Pinpoint the cell where the given text exists, returning its (x, y) midpoint coordinate. 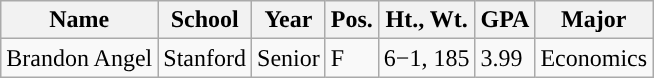
F (352, 58)
Major (594, 20)
Economics (594, 58)
School (205, 20)
Senior (289, 58)
Pos. (352, 20)
Name (80, 20)
Ht., Wt. (426, 20)
Year (289, 20)
Stanford (205, 58)
3.99 (505, 58)
Brandon Angel (80, 58)
6−1, 185 (426, 58)
GPA (505, 20)
